Extract the (X, Y) coordinate from the center of the cell holding the provided text.  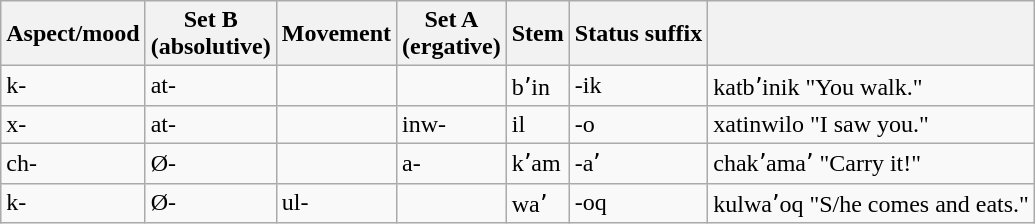
-aʼ (638, 163)
Set B(absolutive) (210, 34)
a- (452, 163)
Set A(ergative) (452, 34)
-oq (638, 203)
x- (73, 124)
inw- (452, 124)
bʼin (538, 86)
ch- (73, 163)
-ik (638, 86)
xatinwilo "I saw you." (872, 124)
katbʼinik "You walk." (872, 86)
Status suffix (638, 34)
kʼam (538, 163)
-o (638, 124)
Aspect/mood (73, 34)
il (538, 124)
chakʼamaʼ "Carry it!" (872, 163)
Movement (336, 34)
waʼ (538, 203)
ul- (336, 203)
Stem (538, 34)
kulwaʼoq "S/he comes and eats." (872, 203)
